Detect which cell encompasses the target text, then output its (X, Y) center coordinate. 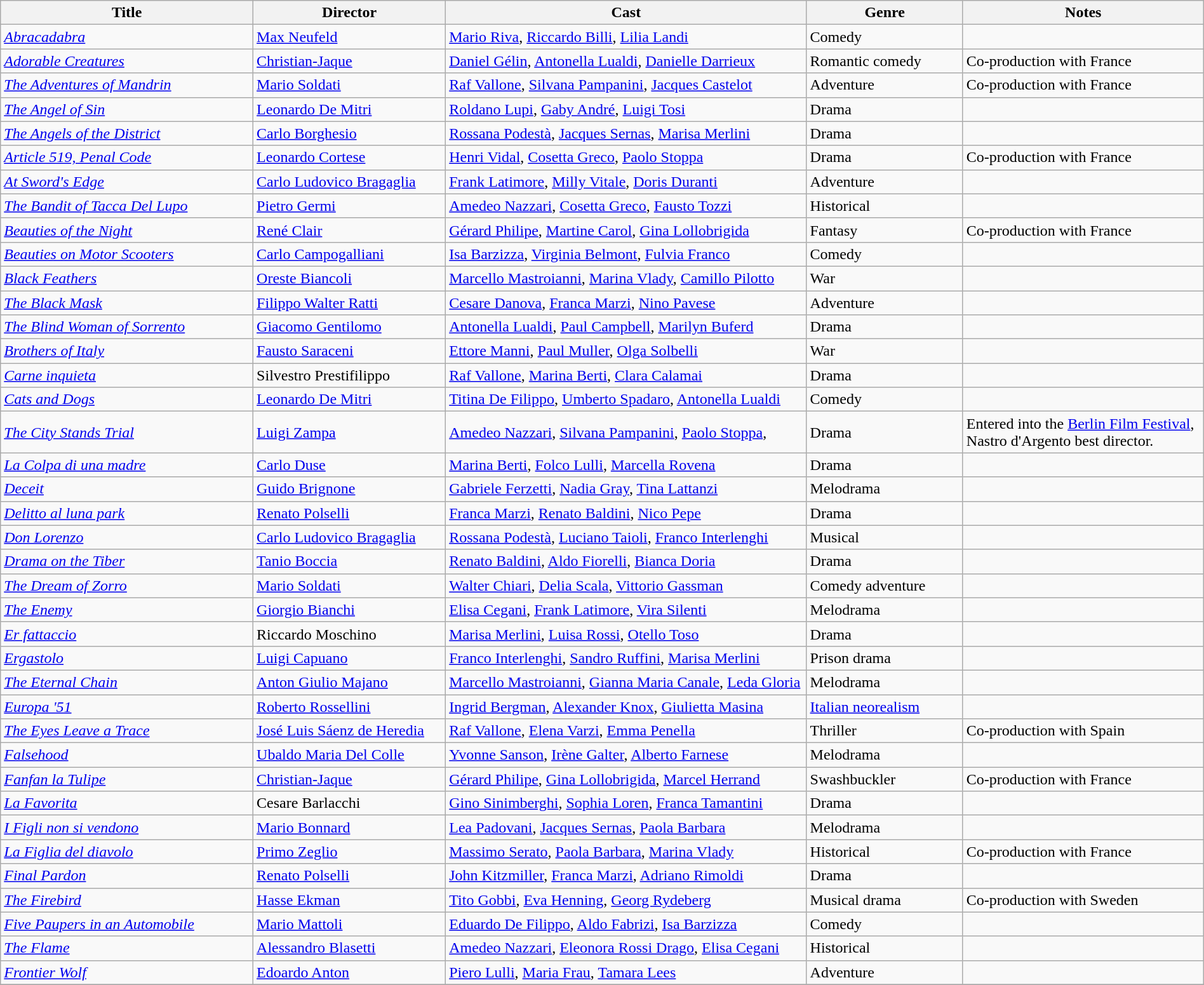
The Angel of Sin (127, 109)
The Adventures of Mandrin (127, 85)
Fanfan la Tulipe (127, 779)
Notes (1083, 13)
Amedeo Nazzari, Eleonora Rossi Drago, Elisa Cegani (626, 948)
Raf Vallone, Elena Varzi, Emma Penella (626, 731)
Romantic comedy (885, 61)
Marcello Mastroianni, Marina Vlady, Camillo Pilotto (626, 278)
Henri Vidal, Cosetta Greco, Paolo Stoppa (626, 157)
Max Neufeld (349, 37)
Black Feathers (127, 278)
Leonardo Cortese (349, 157)
Drama on the Tiber (127, 561)
Luigi Zampa (349, 432)
Cesare Barlacchi (349, 803)
Edoardo Anton (349, 972)
Silvestro Prestifilippo (349, 375)
Article 519, Penal Code (127, 157)
The Dream of Zorro (127, 586)
Mario Riva, Riccardo Billi, Lilia Landi (626, 37)
Gabriele Ferzetti, Nadia Gray, Tina Lattanzi (626, 489)
Carlo Borghesio (349, 133)
Raf Vallone, Silvana Pampanini, Jacques Castelot (626, 85)
Ergastolo (127, 658)
Amedeo Nazzari, Cosetta Greco, Fausto Tozzi (626, 206)
Antonella Lualdi, Paul Campbell, Marilyn Buferd (626, 327)
Marina Berti, Folco Lulli, Marcella Rovena (626, 465)
Musical (885, 537)
Swashbuckler (885, 779)
The Angels of the District (127, 133)
Rossana Podestà, Jacques Sernas, Marisa Merlini (626, 133)
The Bandit of Tacca Del Lupo (127, 206)
Primo Zeglio (349, 852)
Beauties on Motor Scooters (127, 254)
Raf Vallone, Marina Berti, Clara Calamai (626, 375)
The Black Mask (127, 303)
Carlo Duse (349, 465)
Prison drama (885, 658)
At Sword's Edge (127, 182)
Mario Mattoli (349, 924)
Riccardo Moschino (349, 634)
Yvonne Sanson, Irène Galter, Alberto Farnese (626, 755)
Co-production with Spain (1083, 731)
Final Pardon (127, 876)
La Favorita (127, 803)
Europa '51 (127, 707)
Delitto al luna park (127, 513)
Luigi Capuano (349, 658)
Elisa Cegani, Frank Latimore, Vira Silenti (626, 610)
Franco Interlenghi, Sandro Ruffini, Marisa Merlini (626, 658)
Tito Gobbi, Eva Henning, Georg Rydeberg (626, 900)
Roldano Lupi, Gaby André, Luigi Tosi (626, 109)
Musical drama (885, 900)
Anton Giulio Majano (349, 682)
Title (127, 13)
Adorable Creatures (127, 61)
Titina De Filippo, Umberto Spadaro, Antonella Lualdi (626, 399)
Renato Baldini, Aldo Fiorelli, Bianca Doria (626, 561)
Ubaldo Maria Del Colle (349, 755)
Marisa Merlini, Luisa Rossi, Otello Toso (626, 634)
Genre (885, 13)
José Luis Sáenz de Heredia (349, 731)
Beauties of the Night (127, 230)
The Eternal Chain (127, 682)
Roberto Rossellini (349, 707)
Alessandro Blasetti (349, 948)
The Eyes Leave a Trace (127, 731)
Frontier Wolf (127, 972)
Falsehood (127, 755)
La Colpa di una madre (127, 465)
Guido Brignone (349, 489)
Gino Sinimberghi, Sophia Loren, Franca Tamantini (626, 803)
Cats and Dogs (127, 399)
Pietro Germi (349, 206)
Fantasy (885, 230)
Director (349, 13)
Thriller (885, 731)
Hasse Ekman (349, 900)
Oreste Biancoli (349, 278)
Franca Marzi, Renato Baldini, Nico Pepe (626, 513)
René Clair (349, 230)
Brothers of Italy (127, 351)
Piero Lulli, Maria Frau, Tamara Lees (626, 972)
Marcello Mastroianni, Gianna Maria Canale, Leda Gloria (626, 682)
La Figlia del diavolo (127, 852)
The City Stands Trial (127, 432)
Lea Padovani, Jacques Sernas, Paola Barbara (626, 828)
Mario Bonnard (349, 828)
Isa Barzizza, Virginia Belmont, Fulvia Franco (626, 254)
Cast (626, 13)
The Flame (127, 948)
Carlo Campogalliani (349, 254)
Gérard Philipe, Martine Carol, Gina Lollobrigida (626, 230)
Don Lorenzo (127, 537)
Tanio Boccia (349, 561)
Cesare Danova, Franca Marzi, Nino Pavese (626, 303)
Entered into the Berlin Film Festival, Nastro d'Argento best director. (1083, 432)
Giorgio Bianchi (349, 610)
Massimo Serato, Paola Barbara, Marina Vlady (626, 852)
Walter Chiari, Delia Scala, Vittorio Gassman (626, 586)
Deceit (127, 489)
Carne inquieta (127, 375)
Co-production with Sweden (1083, 900)
The Blind Woman of Sorrento (127, 327)
Abracadabra (127, 37)
Five Paupers in an Automobile (127, 924)
Italian neorealism (885, 707)
Er fattaccio (127, 634)
Daniel Gélin, Antonella Lualdi, Danielle Darrieux (626, 61)
John Kitzmiller, Franca Marzi, Adriano Rimoldi (626, 876)
Giacomo Gentilomo (349, 327)
Amedeo Nazzari, Silvana Pampanini, Paolo Stoppa, (626, 432)
Filippo Walter Ratti (349, 303)
I Figli non si vendono (127, 828)
Fausto Saraceni (349, 351)
Ingrid Bergman, Alexander Knox, Giulietta Masina (626, 707)
Eduardo De Filippo, Aldo Fabrizi, Isa Barzizza (626, 924)
Frank Latimore, Milly Vitale, Doris Duranti (626, 182)
Ettore Manni, Paul Muller, Olga Solbelli (626, 351)
Gérard Philipe, Gina Lollobrigida, Marcel Herrand (626, 779)
Comedy adventure (885, 586)
The Enemy (127, 610)
Rossana Podestà, Luciano Taioli, Franco Interlenghi (626, 537)
The Firebird (127, 900)
